From the cell containing the given text, extract its center point as (X, Y) coordinate. 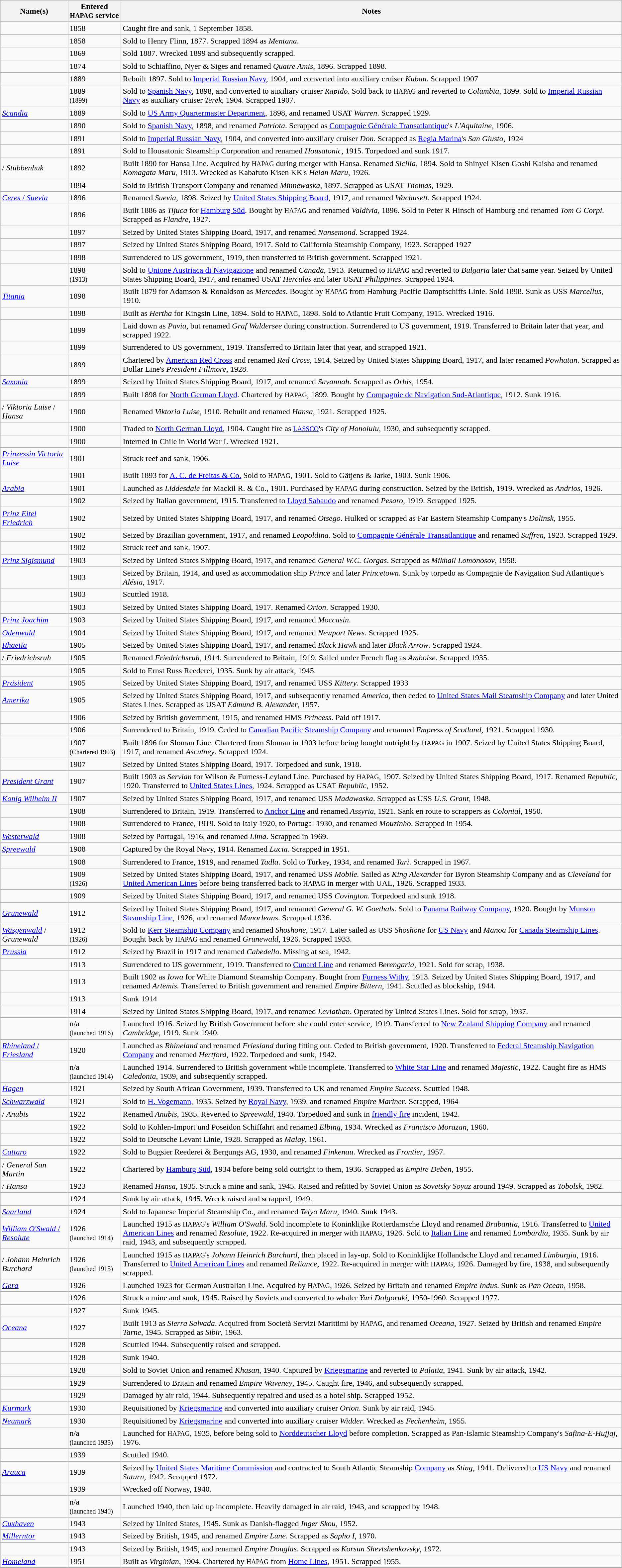
Präsident (34, 683)
Saxonia (34, 382)
Seized by United States Shipping Board, 1917, and renamed Nansemond. Scrapped 1924. (371, 232)
n/a(launched 1914) (94, 1071)
Sold to Deutsche Levant Linie, 1928. Scrapped as Malay, 1961. (371, 1139)
1914 (94, 1011)
Seized by United States, 1945. Sunk as Danish-flagged Inger Skou, 1952. (371, 1523)
Struck reef and sank, 1907. (371, 548)
Seized by Italian government, 1915. Transferred to Lloyd Sabaudo and renamed Pesaro, 1919. Scrapped 1925. (371, 501)
Wasgenwald / Grunewald (34, 935)
Amerika (34, 700)
Struck a mine and sunk, 1945. Raised by Soviets and converted to whaler Yuri Dolgoruki, 1950-1960. Scrapped 1977. (371, 1298)
Scandia (34, 113)
Requisitioned by Kriegsmarine and converted into auxiliary cruiser Orion. Sunk by air raid, 1945. (371, 1408)
Sold to Spanish Navy, 1898, and renamed Patriota. Scrapped as Compagnie Générale Transatlantique's L'Aquitaine, 1906. (371, 126)
1909 (94, 896)
Struck reef and sank, 1906. (371, 458)
Sold to H. Vogemann, 1935. Seized by Royal Navy, 1939, and renamed Empire Mariner. Scrapped, 1964 (371, 1101)
Seized by United States Shipping Board, 1917, and renamed Black Hawk and later Black Arrow. Scrapped 1924. (371, 645)
Surrendered to France, 1919. Sold to Italy 1920, to Portugal 1930, and renamed Mouzinho. Scrapped in 1954. (371, 824)
1874 (94, 66)
Surrendered to US government, 1919. Transferred to Cunard Line and renamed Berengaria, 1921. Sold for scrap, 1938. (371, 965)
Spreewald (34, 849)
Surrendered to Britain, 1919. Ceded to Canadian Pacific Steamship Company and renamed Empress of Scotland, 1921. Scrapped 1930. (371, 730)
Hagen (34, 1089)
Damaged by air raid, 1944. Subsequently repaired and used as a hotel ship. Scrapped 1952. (371, 1395)
Scuttled 1944. Subsequently raised and scrapped. (371, 1345)
Sold to Schiaffino, Nyer & Siges and renamed Quatre Amis, 1896. Scrapped 1898. (371, 66)
Sold to US Army Quartermaster Department, 1898, and renamed USAT Warren. Scrapped 1929. (371, 113)
Seized by British, 1945, and renamed Empire Douglas. Scrapped as Korsun Shevtshenkovsky, 1972. (371, 1549)
1912(1926) (94, 935)
Schwarzwald (34, 1101)
Renamed Viktoria Luise, 1910. Rebuilt and renamed Hansa, 1921. Scrapped 1925. (371, 411)
Built as Hertha for Kingsin Line, 1894. Sold to HAPAG, 1898. Sold to Atlantic Fruit Company, 1915. Wrecked 1916. (371, 313)
n/a(launched 1916) (94, 1028)
Saarland (34, 1212)
Launched 1940, then laid up incomplete. Heavily damaged in air raid, 1943, and scrapped by 1948. (371, 1507)
Seized by United States Shipping Board, 1917, and renamed USS Madawaska. Scrapped as USS U.S. Grant, 1948. (371, 798)
Sold to Housatonic Steamship Corporation and renamed Housatonic, 1915. Torpedoed and sunk 1917. (371, 151)
Scuttled 1940. (371, 1455)
n/a(launched 1940) (94, 1507)
Titania (34, 296)
Seized by United States Shipping Board, 1917, and renamed Otsego. Hulked or scrapped as Far Eastern Steamship Company's Dolinsk, 1955. (371, 518)
Rhaetia (34, 645)
1869 (94, 53)
Seized by United States Shipping Board, 1917, and renamed Moccasin. (371, 620)
Caught fire and sank, 1 September 1858. (371, 28)
n/a(launched 1935) (94, 1438)
Kurmark (34, 1408)
President Grant (34, 781)
/ Johann Heinrich Burchard (34, 1264)
Sold 1887. Wrecked 1899 and subsequently scrapped. (371, 53)
Seized by United States Shipping Board, 1917. Torpedoed and sunk, 1918. (371, 764)
Seized by South African Government, 1939. Transferred to UK and renamed Empire Success. Scuttled 1948. (371, 1089)
Oceana (34, 1328)
1892 (94, 168)
Sold to Ernst Russ Reederei, 1935. Sunk by air attack, 1945. (371, 671)
Built as Virginian, 1904. Chartered by HAPAG from Home Lines, 1951. Scrapped 1955. (371, 1561)
Requisitioned by Kriegsmarine and converted into auxiliary cruiser Widder. Wrecked as Fechenheim, 1955. (371, 1421)
Seized by British government, 1915, and renamed HMS Princess. Paid off 1917. (371, 717)
Sold to British Transport Company and renamed Minnewaska, 1897. Scrapped as USAT Thomas, 1929. (371, 185)
1923 (94, 1186)
Sold to Kohlen-Import und Poseidon Schiffahrt and renamed Elbing, 1934. Wrecked as Francisco Morazan, 1960. (371, 1127)
Gera (34, 1285)
Rhineland / Friesland (34, 1050)
Grunewald (34, 913)
1890 (94, 126)
1951 (94, 1561)
Renamed Hansa, 1935. Struck a mine and sank, 1945. Raised and refitted by Soviet Union as Sovetsky Soyuz around 1949. Scrapped as Tobolsk, 1982. (371, 1186)
Seized by United States Shipping Board, 1917, and renamed USS Kittery. Scrapped 1933 (371, 683)
Prinzessin Victoria Luise (34, 458)
Surrendered to US government, 1919, then transferred to British government. Scrapped 1921. (371, 257)
Launched as Liddesdale for Mackil R. & Co., 1901. Purchased by HAPAG during construction. Seized by the British, 1919. Wrecked as Andrios, 1926. (371, 488)
Renamed Friedrichsruh, 1914. Surrendered to Britain, 1919. Sailed under French flag as Amboise. Scrapped 1935. (371, 658)
Entered HAPAG service (94, 11)
Traded to North German Lloyd, 1904. Caught fire as LASSCO's City of Honolulu, 1930, and subsequently scrapped. (371, 428)
Surrendered to Britain and renamed Empire Waveney, 1945. Caught fire, 1946, and subsequently scrapped. (371, 1383)
Sold to Henry Flinn, 1877. Scrapped 1894 as Mentana. (371, 41)
Surrendered to Britain, 1919. Transferred to Anchor Line and renamed Assyria, 1921. Sank en route to scrappers as Colonial, 1950. (371, 811)
Name(s) (34, 11)
Rebuilt 1897. Sold to Imperial Russian Navy, 1904, and converted into auxiliary cruiser Kuban. Scrapped 1907 (371, 79)
Konig Wilhelm II (34, 798)
Prinz Sigismund (34, 560)
Chartered by Hamburg Süd, 1934 before being sold outright to them, 1936. Scrapped as Empire Deben, 1955. (371, 1169)
/ Friedrichsruh (34, 658)
/ Viktoria Luise / Hansa (34, 411)
Renamed Anubis, 1935. Reverted to Spreewald, 1940. Torpedoed and sunk in friendly fire incident, 1942. (371, 1114)
Millerntor (34, 1536)
Seized by Portugal, 1916, and renamed Lima. Scrapped in 1969. (371, 836)
Sunk 1945. (371, 1311)
Seized by United States Shipping Board, 1917, and renamed General W.C. Gorgas. Scrapped as Mikhail Lomonosov, 1958. (371, 560)
Sunk 1940. (371, 1357)
Odenwald (34, 632)
Seized by United States Shipping Board, 1917. Renamed Orion. Scrapped 1930. (371, 607)
1904 (94, 632)
1909(1926) (94, 879)
Wrecked off Norway, 1940. (371, 1489)
1894 (94, 185)
1907(Chartered 1903) (94, 747)
Sunk 1914 (371, 999)
1926(launched 1915) (94, 1264)
William O'Swald / Resolute (34, 1233)
Seized by Brazilian government, 1917, and renamed Leopoldina. Sold to Compagnie Générale Transatlantique and renamed Suffren, 1923. Scrapped 1929. (371, 535)
Seized by United States Shipping Board, 1917, and renamed USS Covington. Torpedoed and sunk 1918. (371, 896)
Launched 1923 for German Australian Line. Acquired by HAPAG, 1926. Seized by Britain and renamed Empire Indus. Sunk as Pan Ocean, 1958. (371, 1285)
Surrendered to France, 1919, and renamed Tadla. Sold to Turkey, 1934, and renamed Tari. Scrapped in 1967. (371, 862)
Sold to Imperial Russian Navy, 1904, and converted into auxiliary cruiser Don. Scrapped as Regia Marina's San Giusto, 1924 (371, 138)
/ General San Martin (34, 1169)
Prinz Joachim (34, 620)
Westerwald (34, 836)
Built 1898 for North German Lloyd. Chartered by HAPAG, 1899. Bought by Compagnie de Navigation Sud-Atlantique, 1912. Sunk 1916. (371, 394)
Surrendered to US government, 1919. Transferred to Britain later that year, and scrapped 1921. (371, 347)
Scuttled 1918. (371, 595)
Interned in Chile in World War I. Wrecked 1921. (371, 441)
Seized by United States Shipping Board, 1917. Sold to California Steamship Company, 1923. Scrapped 1927 (371, 245)
1926(launched 1914) (94, 1233)
Cuxhaven (34, 1523)
Built 1893 for A. C. de Freitas & Co. Sold to HAPAG, 1901. Sold to Gätjens & Jarke, 1903. Sunk 1906. (371, 476)
Captured by the Royal Navy, 1914. Renamed Lucia. Scrapped in 1951. (371, 849)
Notes (371, 11)
Seized by Brazil in 1917 and renamed Cabedello. Missing at sea, 1942. (371, 952)
1898(1913) (94, 274)
Neumark (34, 1421)
Seized by British, 1945, and renamed Empire Lune. Scrapped as Sapho I, 1970. (371, 1536)
Prinz Eitel Friedrich (34, 518)
/ Hansa (34, 1186)
Cattaro (34, 1152)
Renamed Suevia, 1898. Seized by United States Shipping Board, 1917, and renamed Wachusett. Scrapped 1924. (371, 198)
/ Stubbenhuk (34, 168)
1920 (94, 1050)
Arauca (34, 1472)
Sold to Japanese Imperial Steamship Co., and renamed Teiyo Maru, 1940. Sunk 1943. (371, 1212)
Seized by United States Shipping Board, 1917, and renamed Newport News. Scrapped 1925. (371, 632)
/ Anubis (34, 1114)
Sunk by air attack, 1945. Wreck raised and scrapped, 1949. (371, 1199)
Sold to Bugsier Reederei & Bergungs AG, 1930, and renamed Finkenau. Wrecked as Frontier, 1957. (371, 1152)
Sold to Soviet Union and renamed Khasan, 1940. Captured by Kriegsmarine and reverted to Palatia, 1941. Sunk by air attack, 1942. (371, 1370)
Seized by United States Shipping Board, 1917, and renamed Savannah. Scrapped as Orbis, 1954. (371, 382)
Arabia (34, 488)
Homeland (34, 1561)
Ceres / Suevia (34, 198)
Prussia (34, 952)
Built 1879 for Adamson & Ronaldson as Mercedes. Bought by HAPAG from Hamburg Pacific Dampfschiffs Linie. Sold 1898. Sunk as USS Marcellus, 1910. (371, 296)
Seized by United States Shipping Board, 1917, and renamed Leviathan. Operated by United States Lines. Sold for scrap, 1937. (371, 1011)
1889(1899) (94, 96)
